Extract the (X, Y) coordinate from the center of the cell holding the provided text.  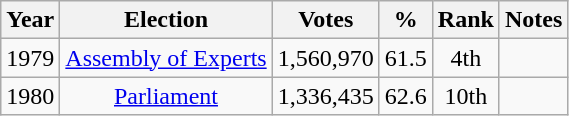
Rank (466, 20)
62.6 (406, 96)
4th (466, 58)
1979 (30, 58)
Notes (533, 20)
Year (30, 20)
1,560,970 (326, 58)
61.5 (406, 58)
1,336,435 (326, 96)
% (406, 20)
Votes (326, 20)
10th (466, 96)
Assembly of Experts (166, 58)
1980 (30, 96)
Parliament (166, 96)
Election (166, 20)
